For the text-containing cell, return its midpoint in [X, Y] coordinate format. 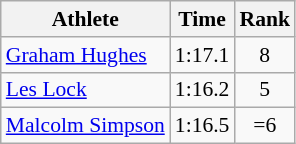
1:16.2 [202, 90]
1:17.1 [202, 55]
8 [264, 55]
Athlete [86, 19]
=6 [264, 126]
5 [264, 90]
Rank [264, 19]
Malcolm Simpson [86, 126]
Time [202, 19]
Les Lock [86, 90]
1:16.5 [202, 126]
Graham Hughes [86, 55]
